From the cell containing the given text, extract its center point as (X, Y) coordinate. 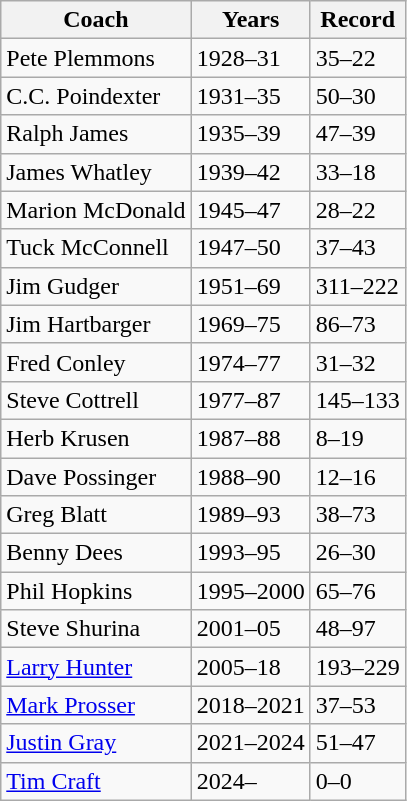
1977–87 (250, 400)
65–76 (358, 591)
C.C. Poindexter (96, 96)
37–43 (358, 248)
Fred Conley (96, 362)
193–229 (358, 667)
28–22 (358, 210)
26–30 (358, 553)
2018–2021 (250, 705)
Phil Hopkins (96, 591)
37–53 (358, 705)
Tuck McConnell (96, 248)
47–39 (358, 134)
31–32 (358, 362)
Years (250, 20)
1928–31 (250, 58)
Steve Cottrell (96, 400)
1995–2000 (250, 591)
Benny Dees (96, 553)
1945–47 (250, 210)
1947–50 (250, 248)
1989–93 (250, 515)
50–30 (358, 96)
8–19 (358, 438)
86–73 (358, 324)
2005–18 (250, 667)
Steve Shurina (96, 629)
Justin Gray (96, 743)
48–97 (358, 629)
Marion McDonald (96, 210)
Ralph James (96, 134)
Jim Gudger (96, 286)
35–22 (358, 58)
Herb Krusen (96, 438)
51–47 (358, 743)
Larry Hunter (96, 667)
Greg Blatt (96, 515)
1969–75 (250, 324)
1987–88 (250, 438)
0–0 (358, 781)
145–133 (358, 400)
James Whatley (96, 172)
33–18 (358, 172)
1931–35 (250, 96)
38–73 (358, 515)
1974–77 (250, 362)
2021–2024 (250, 743)
Coach (96, 20)
Record (358, 20)
311–222 (358, 286)
1951–69 (250, 286)
1988–90 (250, 477)
2001–05 (250, 629)
Dave Possinger (96, 477)
2024– (250, 781)
Tim Craft (96, 781)
Jim Hartbarger (96, 324)
1993–95 (250, 553)
1939–42 (250, 172)
Mark Prosser (96, 705)
12–16 (358, 477)
1935–39 (250, 134)
Pete Plemmons (96, 58)
